Find where the given text appears and provide that cell's center as (X, Y) coordinate. 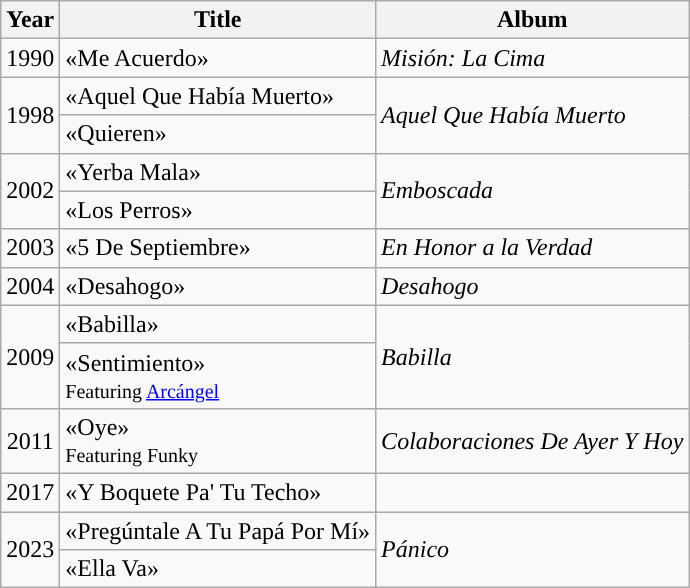
Aquel Que Había Muerto (532, 115)
«Y Boquete Pa' Tu Techo» (218, 492)
Pánico (532, 550)
«Sentimiento»Featuring Arcángel (218, 376)
2009 (30, 356)
«5 De Septiembre» (218, 248)
Desahogo (532, 286)
Misión: La Cima (532, 58)
En Honor a la Verdad (532, 248)
Year (30, 20)
Title (218, 20)
«Yerba Mala» (218, 172)
2017 (30, 492)
2011 (30, 440)
«Desahogo» (218, 286)
2023 (30, 550)
Album (532, 20)
2003 (30, 248)
Babilla (532, 356)
«Ella Va» (218, 569)
Emboscada (532, 191)
«Me Acuerdo» (218, 58)
2004 (30, 286)
1998 (30, 115)
1990 (30, 58)
2002 (30, 191)
Colaboraciones De Ayer Y Hoy (532, 440)
«Quieren» (218, 134)
«Oye»Featuring Funky (218, 440)
«Pregúntale A Tu Papá Por Mí» (218, 531)
«Aquel Que Había Muerto» (218, 96)
«Los Perros» (218, 210)
«Babilla» (218, 324)
